Locate the cell with the specified text and output its (x, y) center coordinate. 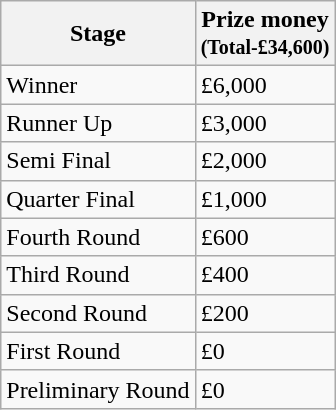
£6,000 (265, 85)
Semi Final (98, 161)
£600 (265, 237)
Runner Up (98, 123)
Fourth Round (98, 237)
Winner (98, 85)
£2,000 (265, 161)
First Round (98, 351)
Second Round (98, 313)
£1,000 (265, 199)
Stage (98, 34)
Prize money(Total-£34,600) (265, 34)
£400 (265, 275)
£200 (265, 313)
Third Round (98, 275)
Preliminary Round (98, 389)
Quarter Final (98, 199)
£3,000 (265, 123)
